From the cell containing the given text, extract its center point as [x, y] coordinate. 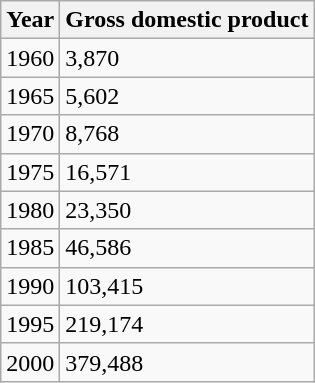
103,415 [187, 286]
1960 [30, 58]
1985 [30, 248]
3,870 [187, 58]
1990 [30, 286]
Gross domestic product [187, 20]
1995 [30, 324]
23,350 [187, 210]
16,571 [187, 172]
Year [30, 20]
1970 [30, 134]
379,488 [187, 362]
8,768 [187, 134]
1975 [30, 172]
1980 [30, 210]
5,602 [187, 96]
46,586 [187, 248]
219,174 [187, 324]
2000 [30, 362]
1965 [30, 96]
